From the cell containing the given text, extract its center point as [X, Y] coordinate. 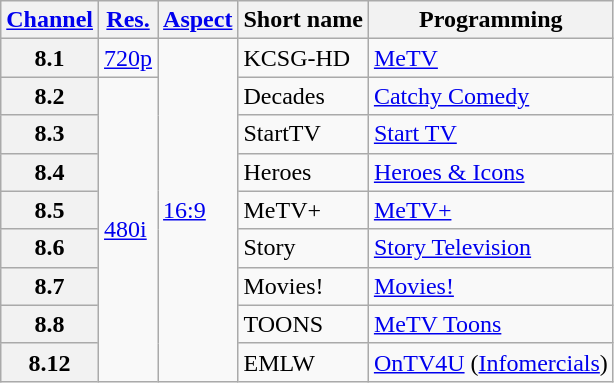
720p [128, 58]
TOONS [303, 324]
EMLW [303, 362]
Heroes & Icons [490, 172]
Aspect [198, 20]
Heroes [303, 172]
Story Television [490, 248]
StartTV [303, 134]
Catchy Comedy [490, 96]
KCSG-HD [303, 58]
8.1 [50, 58]
8.3 [50, 134]
8.7 [50, 286]
MeTV [490, 58]
8.12 [50, 362]
Programming [490, 20]
16:9 [198, 210]
8.4 [50, 172]
Short name [303, 20]
8.5 [50, 210]
8.6 [50, 248]
Channel [50, 20]
Res. [128, 20]
Story [303, 248]
480i [128, 229]
Decades [303, 96]
8.2 [50, 96]
MeTV Toons [490, 324]
Start TV [490, 134]
OnTV4U (Infomercials) [490, 362]
8.8 [50, 324]
